Locate the cell with the specified text and output its [x, y] center coordinate. 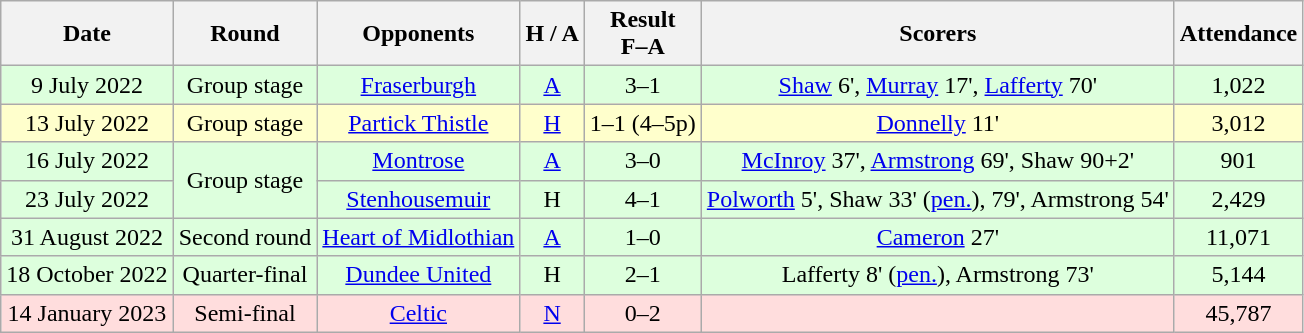
ResultF–A [642, 34]
Scorers [938, 34]
Fraserburgh [418, 85]
Stenhousemuir [418, 199]
Round [245, 34]
Donnelly 11' [938, 123]
4–1 [642, 199]
Shaw 6', Murray 17', Lafferty 70' [938, 85]
3–0 [642, 161]
Cameron 27' [938, 237]
Heart of Midlothian [418, 237]
18 October 2022 [87, 275]
2,429 [1238, 199]
Opponents [418, 34]
McInroy 37', Armstrong 69', Shaw 90+2' [938, 161]
1,022 [1238, 85]
Lafferty 8' (pen.), Armstrong 73' [938, 275]
13 July 2022 [87, 123]
16 July 2022 [87, 161]
1–0 [642, 237]
11,071 [1238, 237]
Attendance [1238, 34]
901 [1238, 161]
Quarter-final [245, 275]
Celtic [418, 313]
31 August 2022 [87, 237]
14 January 2023 [87, 313]
H / A [552, 34]
1–1 (4–5p) [642, 123]
Partick Thistle [418, 123]
Polworth 5', Shaw 33' (pen.), 79', Armstrong 54' [938, 199]
23 July 2022 [87, 199]
2–1 [642, 275]
Semi-final [245, 313]
Montrose [418, 161]
3,012 [1238, 123]
0–2 [642, 313]
5,144 [1238, 275]
45,787 [1238, 313]
9 July 2022 [87, 85]
3–1 [642, 85]
Dundee United [418, 275]
Second round [245, 237]
Date [87, 34]
N [552, 313]
